Return the (x, y) coordinate for the center point of the cell that contains the specified text.  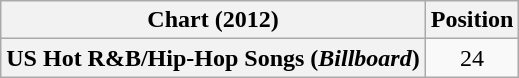
Position (472, 20)
Chart (2012) (213, 20)
24 (472, 58)
US Hot R&B/Hip-Hop Songs (Billboard) (213, 58)
